Locate the cell with the specified text and output its [X, Y] center coordinate. 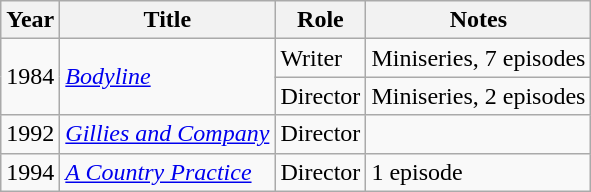
Miniseries, 2 episodes [478, 96]
Title [168, 20]
1994 [30, 172]
A Country Practice [168, 172]
1 episode [478, 172]
Year [30, 20]
Notes [478, 20]
Miniseries, 7 episodes [478, 58]
1992 [30, 134]
Bodyline [168, 77]
1984 [30, 77]
Gillies and Company [168, 134]
Role [320, 20]
Writer [320, 58]
